Find where the given text appears and provide that cell's center as (x, y) coordinate. 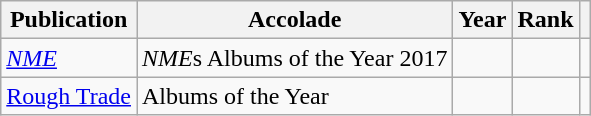
Albums of the Year (294, 96)
Year (482, 20)
Publication (69, 20)
Rough Trade (69, 96)
Rank (546, 20)
NME (69, 58)
Accolade (294, 20)
NMEs Albums of the Year 2017 (294, 58)
